Return [X, Y] of the center of cell containing provided text 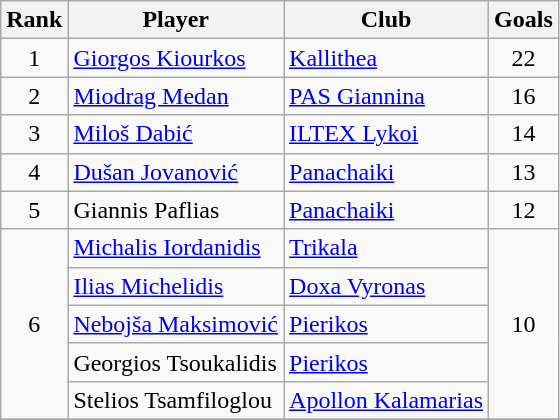
14 [524, 134]
Nebojša Maksimović [176, 324]
Miloš Dabić [176, 134]
PAS Giannina [386, 96]
Giorgos Kiourkos [176, 58]
Player [176, 20]
Apollon Kalamarias [386, 400]
4 [34, 172]
3 [34, 134]
1 [34, 58]
22 [524, 58]
Michalis Iordanidis [176, 248]
6 [34, 324]
12 [524, 210]
Doxa Vyronas [386, 286]
16 [524, 96]
Trikala [386, 248]
Giannis Paflias [176, 210]
Stelios Tsamfiloglou [176, 400]
Ilias Michelidis [176, 286]
Georgios Tsoukalidis [176, 362]
ILTEX Lykoi [386, 134]
Dušan Jovanović [176, 172]
5 [34, 210]
Rank [34, 20]
Kallithea [386, 58]
Club [386, 20]
Goals [524, 20]
13 [524, 172]
2 [34, 96]
Miodrag Medan [176, 96]
10 [524, 324]
